From the cell containing the given text, extract its center point as [x, y] coordinate. 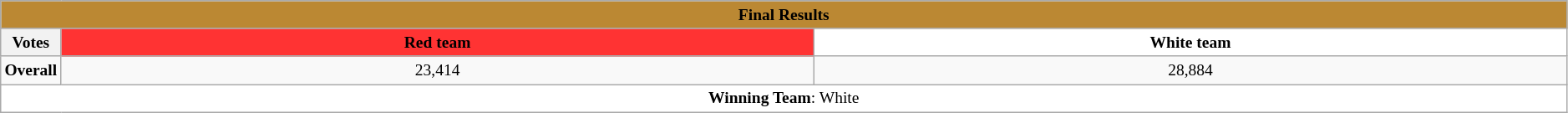
28,884 [1190, 70]
Overall [31, 70]
Red team [438, 42]
23,414 [438, 70]
Votes [31, 42]
Final Results [784, 15]
White team [1190, 42]
Winning Team: White [784, 99]
